Scan for the cell matching the given text and deliver its (x, y) coordinate at center. 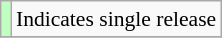
Indicates single release (116, 19)
